Determine the [x, y] coordinate at the center of the cell enclosing the given text.  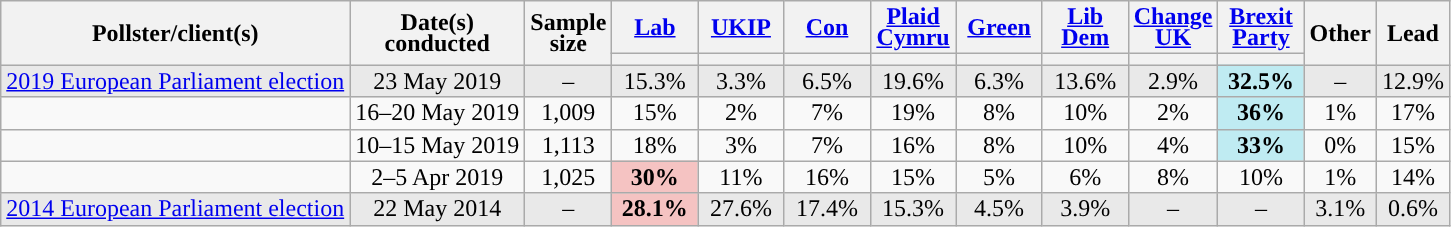
2–5 Apr 2019 [438, 177]
28.1% [655, 209]
Plaid Cymru [913, 28]
13.6% [1085, 81]
0.6% [1412, 209]
23 May 2019 [438, 81]
3% [741, 145]
1,009 [568, 113]
12.9% [1412, 81]
18% [655, 145]
Pollster/client(s) [176, 33]
14% [1412, 177]
0% [1340, 145]
36% [1261, 113]
6.5% [827, 81]
10–15 May 2019 [438, 145]
27.6% [741, 209]
Date(s)conducted [438, 33]
16–20 May 2019 [438, 113]
17.4% [827, 209]
4% [1173, 145]
Con [827, 28]
5% [999, 177]
32.5% [1261, 81]
1,113 [568, 145]
30% [655, 177]
Other [1340, 33]
UKIP [741, 28]
2014 European Parliament election [176, 209]
3.3% [741, 81]
Lib Dem [1085, 28]
11% [741, 177]
Brexit Party [1261, 28]
19.6% [913, 81]
19% [913, 113]
3.1% [1340, 209]
4.5% [999, 209]
Green [999, 28]
6% [1085, 177]
17% [1412, 113]
Change UK [1173, 28]
2.9% [1173, 81]
6.3% [999, 81]
Lead [1412, 33]
33% [1261, 145]
Lab [655, 28]
22 May 2014 [438, 209]
1,025 [568, 177]
3.9% [1085, 209]
Samplesize [568, 33]
2019 European Parliament election [176, 81]
